Provide the (x, y) coordinate of the cell's center where the given text is located.  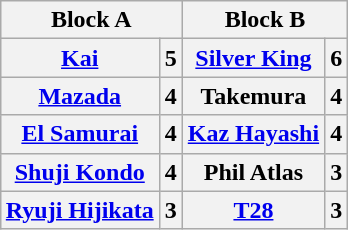
Kai (80, 58)
Block A (91, 20)
Ryuji Hijikata (80, 210)
Mazada (80, 96)
Shuji Kondo (80, 172)
T28 (253, 210)
Phil Atlas (253, 172)
El Samurai (80, 134)
Kaz Hayashi (253, 134)
Takemura (253, 96)
5 (170, 58)
Silver King (253, 58)
Block B (264, 20)
6 (336, 58)
